Pinpoint the cell where the given text exists, returning its (x, y) midpoint coordinate. 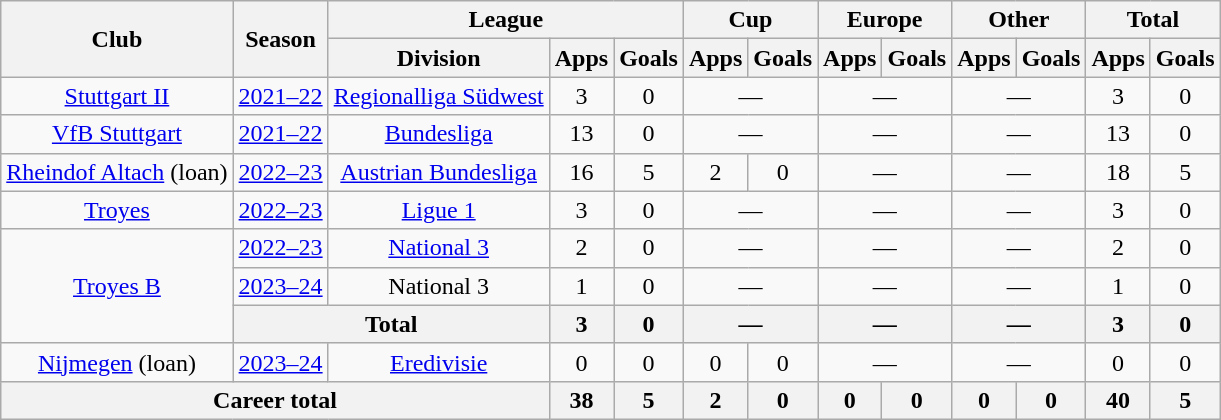
Nijmegen (loan) (117, 362)
Ligue 1 (438, 210)
Troyes B (117, 286)
League (506, 20)
Rheindof Altach (loan) (117, 172)
Eredivisie (438, 362)
Austrian Bundesliga (438, 172)
Bundesliga (438, 134)
Stuttgart II (117, 96)
Career total (275, 400)
Cup (750, 20)
18 (1118, 172)
VfB Stuttgart (117, 134)
38 (581, 400)
Troyes (117, 210)
Club (117, 39)
Other (1019, 20)
Regionalliga Südwest (438, 96)
40 (1118, 400)
Division (438, 58)
Season (280, 39)
Europe (885, 20)
16 (581, 172)
